Detect which cell encompasses the target text, then output its (X, Y) center coordinate. 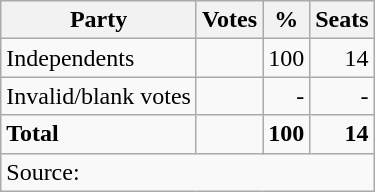
Source: (188, 172)
Party (99, 20)
Total (99, 134)
Votes (229, 20)
Independents (99, 58)
Invalid/blank votes (99, 96)
% (286, 20)
Seats (342, 20)
